Find where the given text appears and provide that cell's center as (x, y) coordinate. 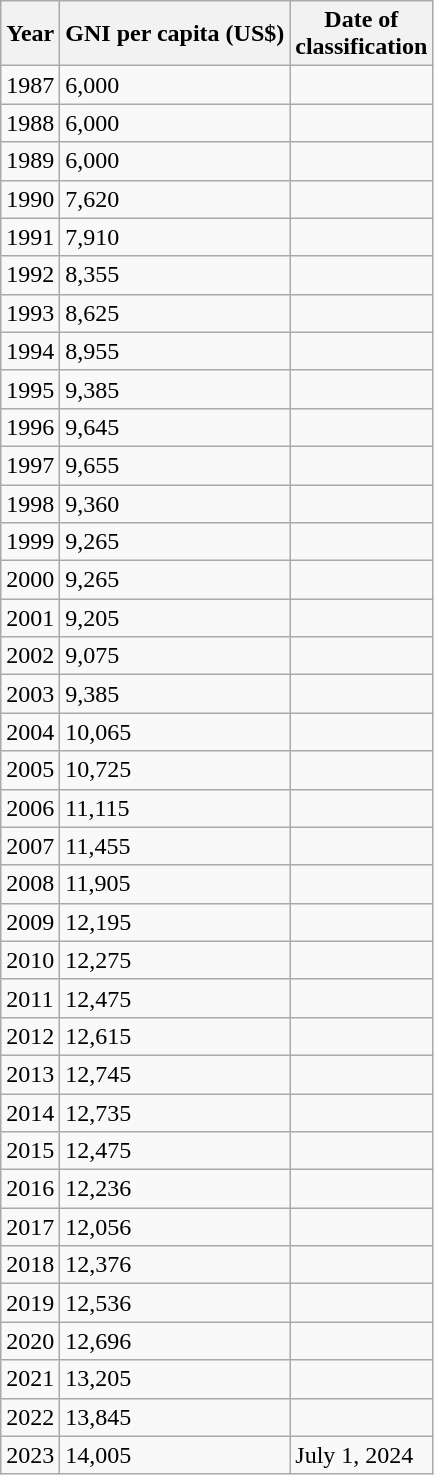
7,620 (175, 199)
2011 (30, 998)
Date ofclassification (362, 34)
10,725 (175, 770)
7,910 (175, 237)
9,645 (175, 427)
10,065 (175, 732)
12,696 (175, 1341)
1992 (30, 275)
2023 (30, 1455)
1987 (30, 85)
1997 (30, 465)
1994 (30, 351)
12,735 (175, 1113)
9,655 (175, 465)
1996 (30, 427)
2006 (30, 808)
1991 (30, 237)
12,275 (175, 960)
9,075 (175, 656)
2014 (30, 1113)
12,056 (175, 1227)
2003 (30, 694)
2021 (30, 1379)
2012 (30, 1036)
2004 (30, 732)
2018 (30, 1265)
1990 (30, 199)
1993 (30, 313)
1988 (30, 123)
9,205 (175, 618)
14,005 (175, 1455)
2000 (30, 580)
2001 (30, 618)
July 1, 2024 (362, 1455)
9,360 (175, 503)
8,955 (175, 351)
2010 (30, 960)
12,615 (175, 1036)
2007 (30, 846)
2002 (30, 656)
1998 (30, 503)
12,376 (175, 1265)
8,625 (175, 313)
GNI per capita (US$) (175, 34)
2008 (30, 884)
11,905 (175, 884)
8,355 (175, 275)
13,205 (175, 1379)
1995 (30, 389)
1989 (30, 161)
2015 (30, 1151)
2019 (30, 1303)
1999 (30, 542)
2020 (30, 1341)
2013 (30, 1074)
Year (30, 34)
12,236 (175, 1189)
12,745 (175, 1074)
2009 (30, 922)
2005 (30, 770)
12,536 (175, 1303)
2016 (30, 1189)
2017 (30, 1227)
2022 (30, 1417)
11,455 (175, 846)
13,845 (175, 1417)
11,115 (175, 808)
12,195 (175, 922)
